Detect which cell encompasses the target text, then output its [X, Y] center coordinate. 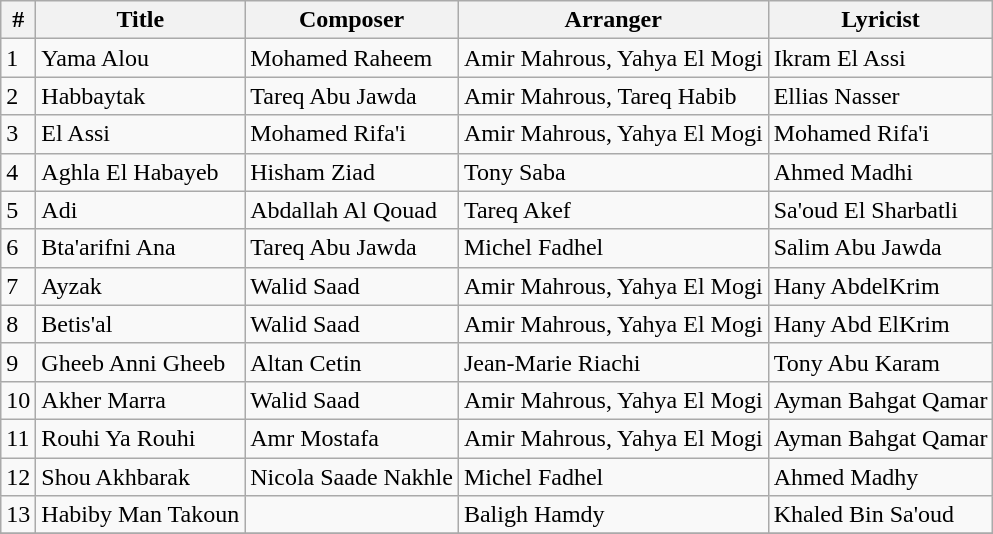
Tareq Akef [613, 210]
12 [18, 477]
10 [18, 400]
3 [18, 134]
Shou Akhbarak [140, 477]
Habiby Man Takoun [140, 515]
Ellias Nasser [880, 96]
Hany Abd ElKrim [880, 324]
Nicola Saade Nakhle [352, 477]
Betis'al [140, 324]
Ikram El Assi [880, 58]
Hany AbdelKrim [880, 286]
Amr Mostafa [352, 438]
6 [18, 248]
Mohamed Raheem [352, 58]
Altan Cetin [352, 362]
Hisham Ziad [352, 172]
Arranger [613, 20]
11 [18, 438]
4 [18, 172]
8 [18, 324]
Khaled Bin Sa'oud [880, 515]
Akher Marra [140, 400]
Amir Mahrous, Tareq Habib [613, 96]
Baligh Hamdy [613, 515]
Tony Saba [613, 172]
Ahmed Madhi [880, 172]
1 [18, 58]
Sa'oud El Sharbatli [880, 210]
13 [18, 515]
Adi [140, 210]
Abdallah Al Qouad [352, 210]
9 [18, 362]
Salim Abu Jawda [880, 248]
Bta'arifni Ana [140, 248]
Ahmed Madhy [880, 477]
2 [18, 96]
Gheeb Anni Gheeb [140, 362]
5 [18, 210]
Lyricist [880, 20]
Ayzak [140, 286]
Habbaytak [140, 96]
El Assi [140, 134]
Yama Alou [140, 58]
# [18, 20]
Jean-Marie Riachi [613, 362]
7 [18, 286]
Aghla El Habayeb [140, 172]
Tony Abu Karam [880, 362]
Rouhi Ya Rouhi [140, 438]
Title [140, 20]
Composer [352, 20]
